Detect which cell encompasses the target text, then output its [X, Y] center coordinate. 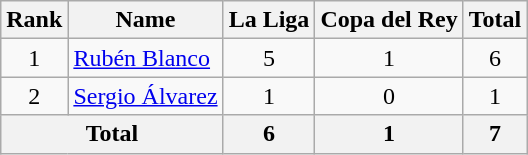
0 [389, 96]
5 [269, 58]
Rubén Blanco [146, 58]
7 [495, 134]
La Liga [269, 20]
2 [34, 96]
Rank [34, 20]
Copa del Rey [389, 20]
Sergio Álvarez [146, 96]
Name [146, 20]
